Output the [X, Y] coordinate of the center of the cell containing the given text.  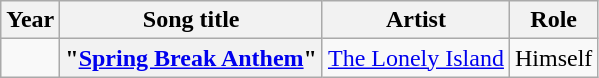
Artist [416, 20]
"Spring Break Anthem" [192, 58]
Song title [192, 20]
Role [553, 20]
Himself [553, 58]
Year [30, 20]
The Lonely Island [416, 58]
